Find where the given text appears and provide that cell's center as [X, Y] coordinate. 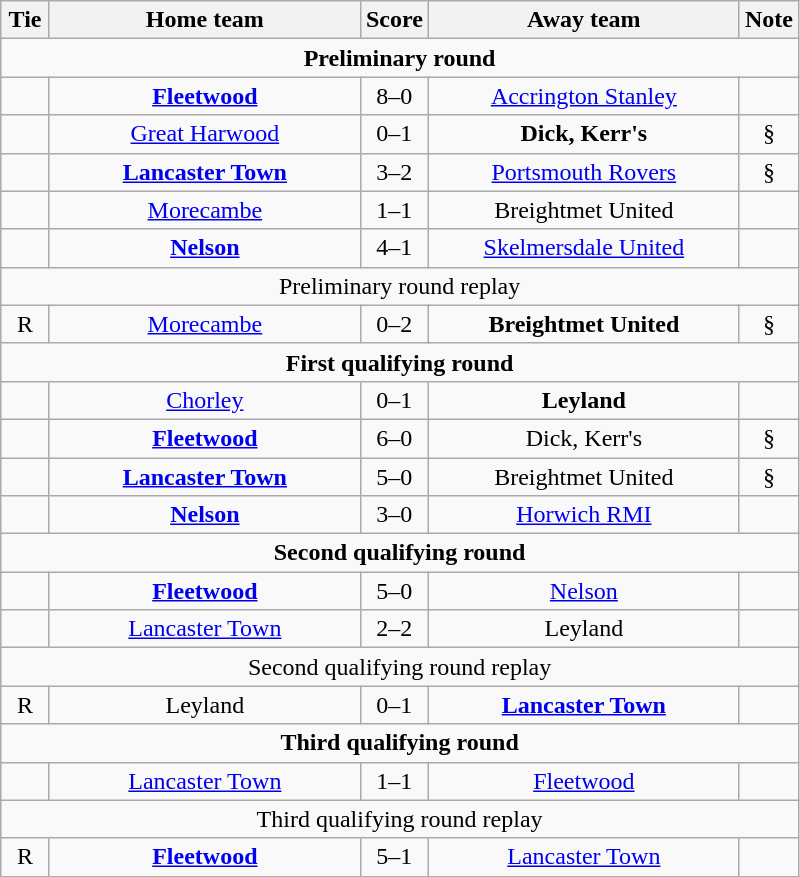
Chorley [204, 400]
5–1 [394, 857]
8–0 [394, 96]
Accrington Stanley [584, 96]
Note [768, 20]
Horwich RMI [584, 515]
Second qualifying round replay [400, 667]
Preliminary round [400, 58]
3–2 [394, 172]
First qualifying round [400, 362]
3–0 [394, 515]
4–1 [394, 248]
6–0 [394, 438]
Great Harwood [204, 134]
0–2 [394, 324]
Preliminary round replay [400, 286]
2–2 [394, 629]
Away team [584, 20]
Skelmersdale United [584, 248]
Home team [204, 20]
Third qualifying round replay [400, 819]
Score [394, 20]
Third qualifying round [400, 743]
Tie [26, 20]
Portsmouth Rovers [584, 172]
Second qualifying round [400, 553]
